Capture the cell that displays the provided text and extract its (X, Y) central coordinate. 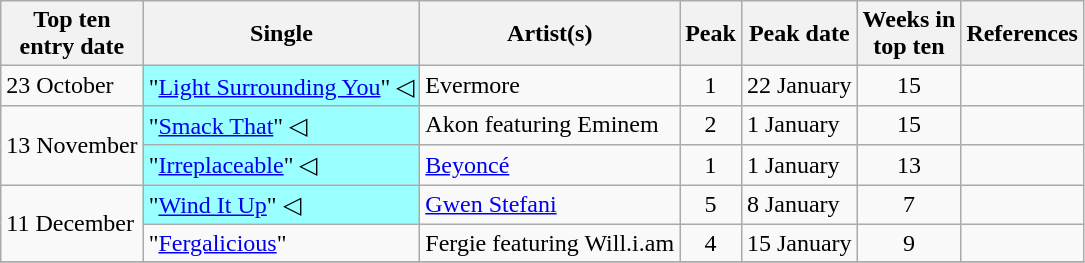
9 (909, 243)
Artist(s) (550, 34)
Top tenentry date (72, 34)
"Fergalicious" (282, 243)
Beyoncé (550, 165)
5 (711, 204)
Peak (711, 34)
Weeks intop ten (909, 34)
8 January (799, 204)
Fergie featuring Will.i.am (550, 243)
15 January (799, 243)
Single (282, 34)
13 (909, 165)
22 January (799, 86)
"Smack That" ◁ (282, 125)
Evermore (550, 86)
7 (909, 204)
2 (711, 125)
Gwen Stefani (550, 204)
Akon featuring Eminem (550, 125)
Peak date (799, 34)
23 October (72, 86)
11 December (72, 223)
"Wind It Up" ◁ (282, 204)
13 November (72, 144)
"Light Surrounding You" ◁ (282, 86)
4 (711, 243)
References (1022, 34)
"Irreplaceable" ◁ (282, 165)
